For the text-containing cell, return its midpoint in [X, Y] coordinate format. 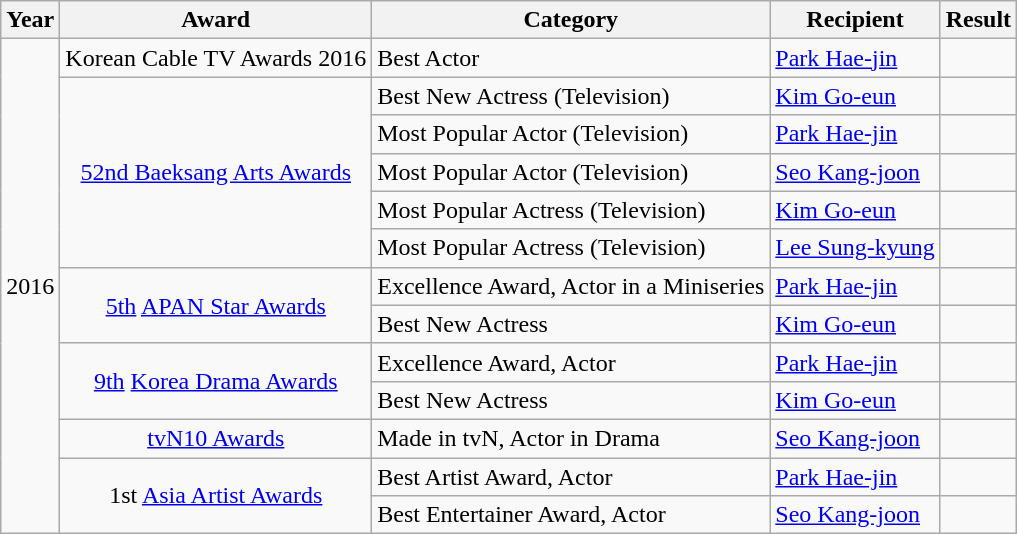
5th APAN Star Awards [216, 305]
Korean Cable TV Awards 2016 [216, 58]
tvN10 Awards [216, 438]
9th Korea Drama Awards [216, 381]
Best New Actress (Television) [571, 96]
Lee Sung-kyung [855, 248]
Best Artist Award, Actor [571, 477]
Best Actor [571, 58]
Category [571, 20]
Excellence Award, Actor [571, 362]
Recipient [855, 20]
Result [978, 20]
Made in tvN, Actor in Drama [571, 438]
Excellence Award, Actor in a Miniseries [571, 286]
Best Entertainer Award, Actor [571, 515]
2016 [30, 286]
1st Asia Artist Awards [216, 496]
Award [216, 20]
Year [30, 20]
52nd Baeksang Arts Awards [216, 172]
